Locate the cell with the specified text and output its [X, Y] center coordinate. 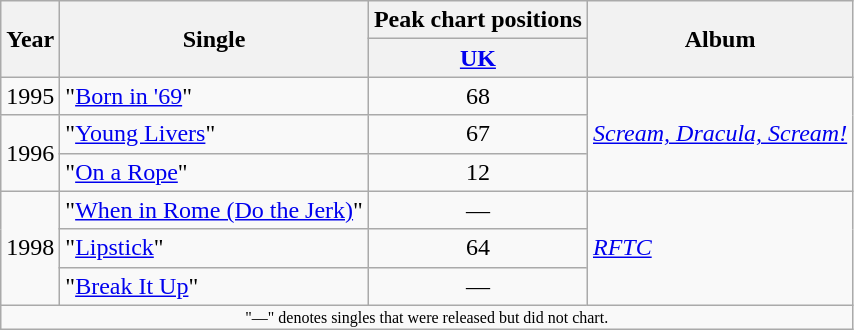
1996 [30, 153]
67 [478, 134]
"When in Rome (Do the Jerk)" [214, 210]
UK [478, 58]
Scream, Dracula, Scream! [720, 134]
"Break It Up" [214, 286]
"On a Rope" [214, 172]
Single [214, 39]
Year [30, 39]
"Lipstick" [214, 248]
Album [720, 39]
68 [478, 96]
1995 [30, 96]
"Born in '69" [214, 96]
"—" denotes singles that were released but did not chart. [427, 317]
1998 [30, 248]
12 [478, 172]
64 [478, 248]
Peak chart positions [478, 20]
"Young Livers" [214, 134]
RFTC [720, 248]
